Provide the [x, y] coordinate of the cell's center where the given text is located.  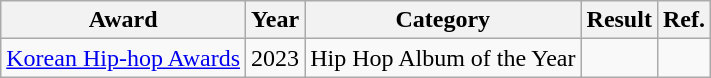
Award [124, 20]
Result [619, 20]
Hip Hop Album of the Year [443, 58]
Category [443, 20]
Year [276, 20]
Korean Hip-hop Awards [124, 58]
Ref. [684, 20]
2023 [276, 58]
